Determine the [X, Y] coordinate at the center of the cell enclosing the given text.  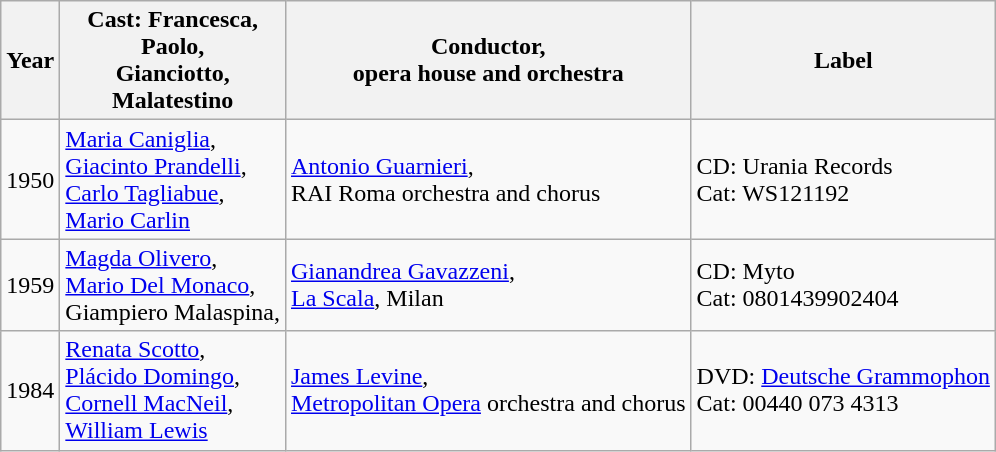
CD: Urania RecordsCat: WS121192 [843, 180]
CD: Myto Cat: 0801439902404 [843, 285]
Label [843, 60]
James Levine,Metropolitan Opera orchestra and chorus [488, 390]
Conductor,opera house and orchestra [488, 60]
DVD: Deutsche GrammophonCat: 00440 073 4313 [843, 390]
Antonio Guarnieri,RAI Roma orchestra and chorus [488, 180]
1959 [30, 285]
Magda Olivero,Mario Del Monaco,Giampiero Malaspina, [173, 285]
Year [30, 60]
1950 [30, 180]
Renata Scotto,Plácido Domingo,Cornell MacNeil,William Lewis [173, 390]
Maria Caniglia,Giacinto Prandelli,Carlo Tagliabue,Mario Carlin [173, 180]
Cast: Francesca,Paolo,Gianciotto,Malatestino [173, 60]
1984 [30, 390]
Gianandrea Gavazzeni,La Scala, Milan [488, 285]
